Detect which cell encompasses the target text, then output its (X, Y) center coordinate. 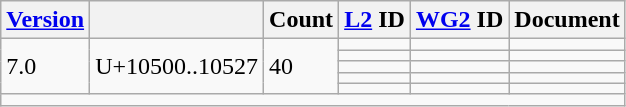
L2 ID (375, 20)
U+10500..10527 (177, 66)
Version (46, 20)
WG2 ID (459, 20)
Document (567, 20)
40 (302, 66)
Count (302, 20)
7.0 (46, 66)
